For the text-containing cell, return its midpoint in (X, Y) coordinate format. 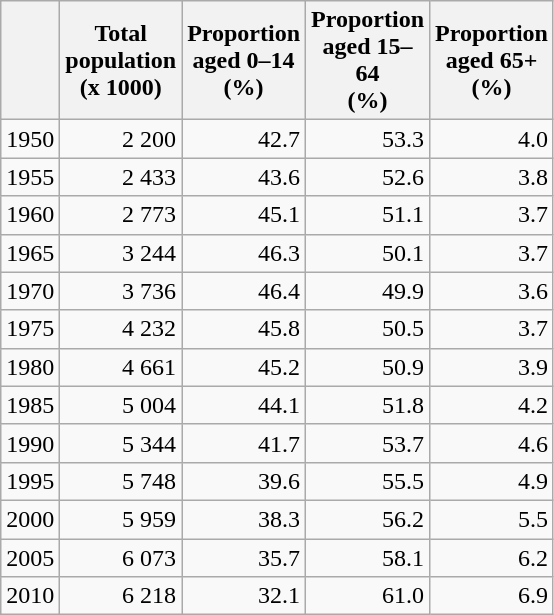
45.8 (244, 329)
51.1 (368, 215)
58.1 (368, 557)
49.9 (368, 291)
1985 (30, 405)
1975 (30, 329)
5 344 (121, 443)
3.9 (492, 367)
Total population (x 1000) (121, 60)
51.8 (368, 405)
6 218 (121, 596)
2 773 (121, 215)
4.0 (492, 139)
Proportionaged 15–64(%) (368, 60)
5 748 (121, 481)
3.8 (492, 177)
6 073 (121, 557)
4.2 (492, 405)
2 433 (121, 177)
5.5 (492, 519)
43.6 (244, 177)
4.6 (492, 443)
1995 (30, 481)
3 736 (121, 291)
2 200 (121, 139)
1980 (30, 367)
50.5 (368, 329)
1960 (30, 215)
52.6 (368, 177)
5 004 (121, 405)
1950 (30, 139)
35.7 (244, 557)
42.7 (244, 139)
53.7 (368, 443)
32.1 (244, 596)
38.3 (244, 519)
61.0 (368, 596)
39.6 (244, 481)
50.9 (368, 367)
50.1 (368, 253)
3 244 (121, 253)
45.1 (244, 215)
2000 (30, 519)
6.9 (492, 596)
6.2 (492, 557)
46.3 (244, 253)
Proportionaged 0–14(%) (244, 60)
4 232 (121, 329)
2010 (30, 596)
4 661 (121, 367)
45.2 (244, 367)
56.2 (368, 519)
1970 (30, 291)
1955 (30, 177)
41.7 (244, 443)
1990 (30, 443)
2005 (30, 557)
44.1 (244, 405)
53.3 (368, 139)
3.6 (492, 291)
4.9 (492, 481)
55.5 (368, 481)
46.4 (244, 291)
5 959 (121, 519)
1965 (30, 253)
Proportionaged 65+(%) (492, 60)
